Output the [X, Y] coordinate of the center of the cell containing the given text.  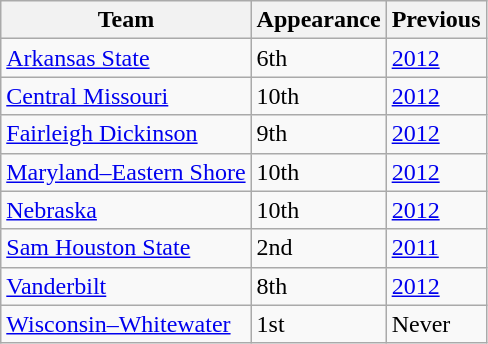
Appearance [318, 20]
1st [318, 324]
Never [436, 324]
Maryland–Eastern Shore [126, 172]
9th [318, 134]
6th [318, 58]
2011 [436, 248]
Team [126, 20]
Previous [436, 20]
Arkansas State [126, 58]
Wisconsin–Whitewater [126, 324]
2nd [318, 248]
Vanderbilt [126, 286]
Nebraska [126, 210]
8th [318, 286]
Central Missouri [126, 96]
Sam Houston State [126, 248]
Fairleigh Dickinson [126, 134]
